Scan for the cell matching the given text and deliver its (x, y) coordinate at center. 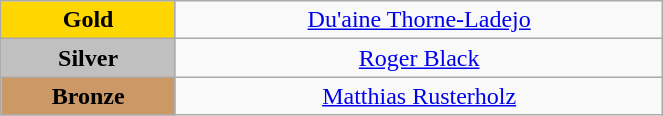
Roger Black (418, 58)
Bronze (88, 96)
Silver (88, 58)
Matthias Rusterholz (418, 96)
Gold (88, 20)
Du'aine Thorne-Ladejo (418, 20)
